Determine the (X, Y) coordinate at the center of the cell enclosing the given text.  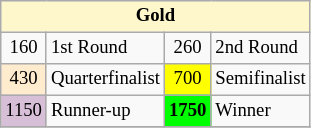
2nd Round (260, 48)
Gold (156, 16)
1750 (187, 112)
1150 (24, 112)
Quarterfinalist (105, 80)
700 (187, 80)
Winner (260, 112)
430 (24, 80)
260 (187, 48)
160 (24, 48)
1st Round (105, 48)
Semifinalist (260, 80)
Runner-up (105, 112)
